Find where the given text appears and provide that cell's center as (x, y) coordinate. 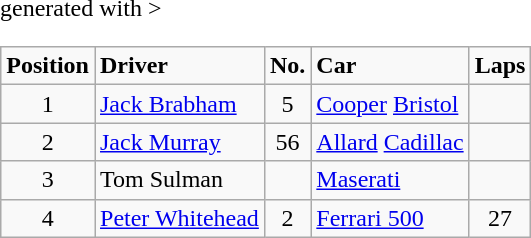
4 (48, 218)
Laps (500, 66)
Driver (179, 66)
27 (500, 218)
Jack Brabham (179, 104)
1 (48, 104)
Car (390, 66)
Ferrari 500 (390, 218)
56 (287, 142)
3 (48, 180)
Cooper Bristol (390, 104)
Peter Whitehead (179, 218)
Allard Cadillac (390, 142)
5 (287, 104)
Position (48, 66)
Maserati (390, 180)
Tom Sulman (179, 180)
Jack Murray (179, 142)
No. (287, 66)
